Find where the given text appears and provide that cell's center as (X, Y) coordinate. 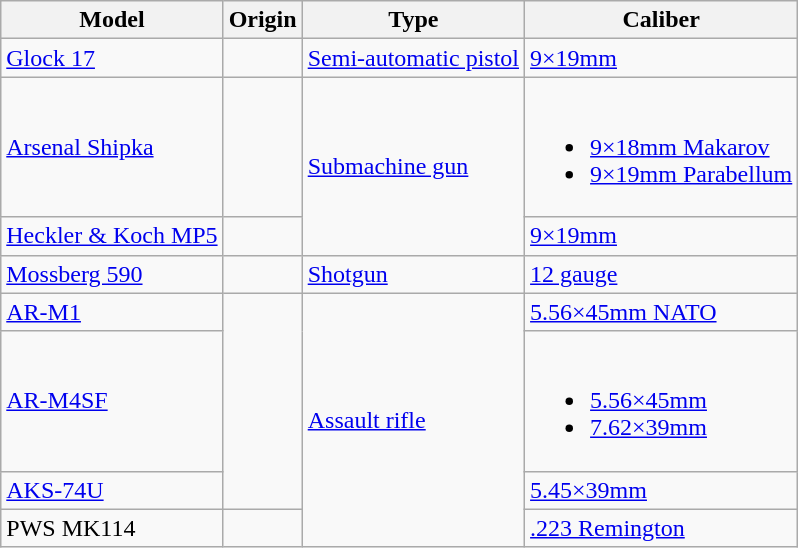
Semi-automatic pistol (413, 58)
AR-M4SF (112, 401)
.223 Remington (662, 528)
Shotgun (413, 274)
5.56×45mm NATO (662, 312)
5.45×39mm (662, 490)
Heckler & Koch MP5 (112, 236)
Assault rifle (413, 420)
Type (413, 20)
Model (112, 20)
9×18mm Makarov9×19mm Parabellum (662, 147)
12 gauge (662, 274)
Arsenal Shipka (112, 147)
Glock 17 (112, 58)
AR-M1 (112, 312)
5.56×45mm7.62×39mm (662, 401)
Submachine gun (413, 166)
AKS-74U (112, 490)
Origin (262, 20)
PWS MK114 (112, 528)
Caliber (662, 20)
Mossberg 590 (112, 274)
